Extract the [x, y] coordinate from the center of the cell holding the provided text.  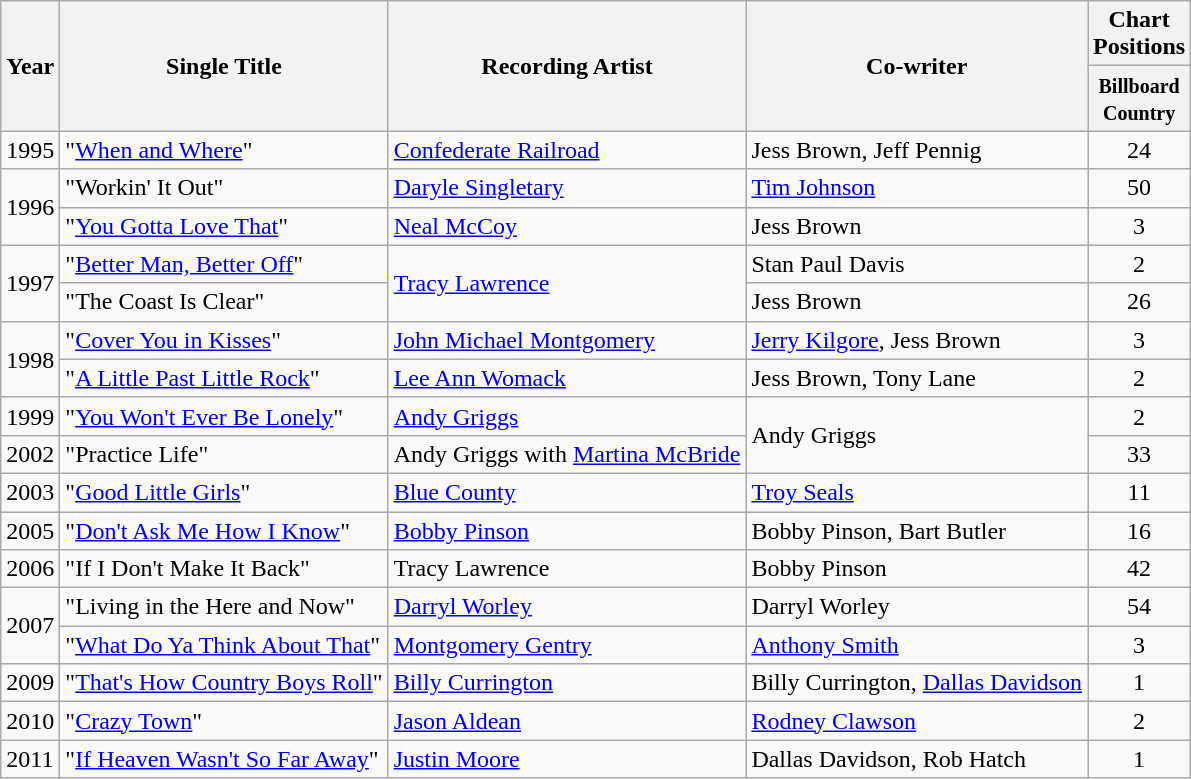
Stan Paul Davis [917, 264]
Single Title [224, 66]
"Don't Ask Me How I Know" [224, 531]
Troy Seals [917, 492]
Justin Moore [567, 759]
33 [1140, 454]
Andy Griggs with Martina McBride [567, 454]
Dallas Davidson, Rob Hatch [917, 759]
"If I Don't Make It Back" [224, 569]
"Better Man, Better Off" [224, 264]
11 [1140, 492]
"What Do Ya Think About That" [224, 645]
Blue County [567, 492]
Billy Currington, Dallas Davidson [917, 683]
"A Little Past Little Rock" [224, 378]
"Crazy Town" [224, 721]
"You Won't Ever Be Lonely" [224, 416]
1997 [30, 283]
"Cover You in Kisses" [224, 340]
Jess Brown, Tony Lane [917, 378]
16 [1140, 531]
"Workin' It Out" [224, 188]
24 [1140, 150]
John Michael Montgomery [567, 340]
Jess Brown, Jeff Pennig [917, 150]
42 [1140, 569]
Recording Artist [567, 66]
"That's How Country Boys Roll" [224, 683]
1996 [30, 207]
2011 [30, 759]
50 [1140, 188]
Anthony Smith [917, 645]
2005 [30, 531]
1999 [30, 416]
Bobby Pinson, Bart Butler [917, 531]
Daryle Singletary [567, 188]
Confederate Railroad [567, 150]
"The Coast Is Clear" [224, 302]
Rodney Clawson [917, 721]
"Good Little Girls" [224, 492]
Jerry Kilgore, Jess Brown [917, 340]
Year [30, 66]
1998 [30, 359]
"Practice Life" [224, 454]
2009 [30, 683]
2002 [30, 454]
Montgomery Gentry [567, 645]
54 [1140, 607]
2007 [30, 626]
Neal McCoy [567, 226]
2003 [30, 492]
Lee Ann Womack [567, 378]
1995 [30, 150]
Chart Positions [1140, 34]
"Living in the Here and Now" [224, 607]
26 [1140, 302]
Billy Currington [567, 683]
Jason Aldean [567, 721]
2006 [30, 569]
"If Heaven Wasn't So Far Away" [224, 759]
2010 [30, 721]
Tim Johnson [917, 188]
"When and Where" [224, 150]
Billboard Country [1140, 98]
Co-writer [917, 66]
"You Gotta Love That" [224, 226]
